For the text-containing cell, return its midpoint in (x, y) coordinate format. 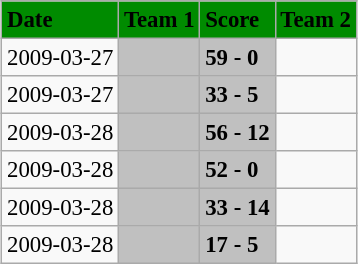
Date (60, 20)
33 - 5 (238, 95)
Team 2 (316, 20)
17 - 5 (238, 245)
56 - 12 (238, 133)
52 - 0 (238, 170)
Score (238, 20)
59 - 0 (238, 57)
Team 1 (160, 20)
33 - 14 (238, 208)
